From the cell containing the given text, extract its center point as [x, y] coordinate. 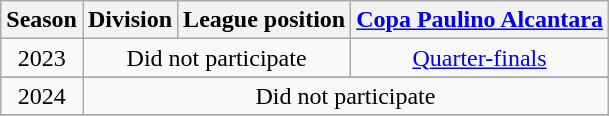
2023 [42, 58]
Division [130, 20]
Quarter-finals [480, 58]
League position [264, 20]
2024 [42, 96]
Season [42, 20]
Copa Paulino Alcantara [480, 20]
